Locate the cell with the specified text and output its (X, Y) center coordinate. 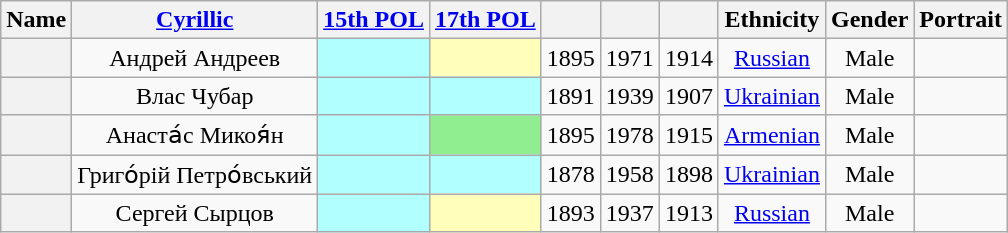
1937 (630, 213)
1958 (630, 174)
Григо́рій Петро́вський (195, 174)
1978 (630, 135)
1891 (570, 96)
1898 (688, 174)
1907 (688, 96)
Ethnicity (772, 20)
Name (36, 20)
17th POL (485, 20)
Андрей Андреев (195, 58)
Gender (869, 20)
1878 (570, 174)
Portrait (961, 20)
Cyrillic (195, 20)
1939 (630, 96)
1914 (688, 58)
1971 (630, 58)
Анаста́с Микоя́н (195, 135)
1913 (688, 213)
15th POL (374, 20)
Влас Чубар (195, 96)
Сергей Сырцов (195, 213)
1893 (570, 213)
Armenian (772, 135)
1915 (688, 135)
